Output the (X, Y) coordinate of the center of the cell containing the given text.  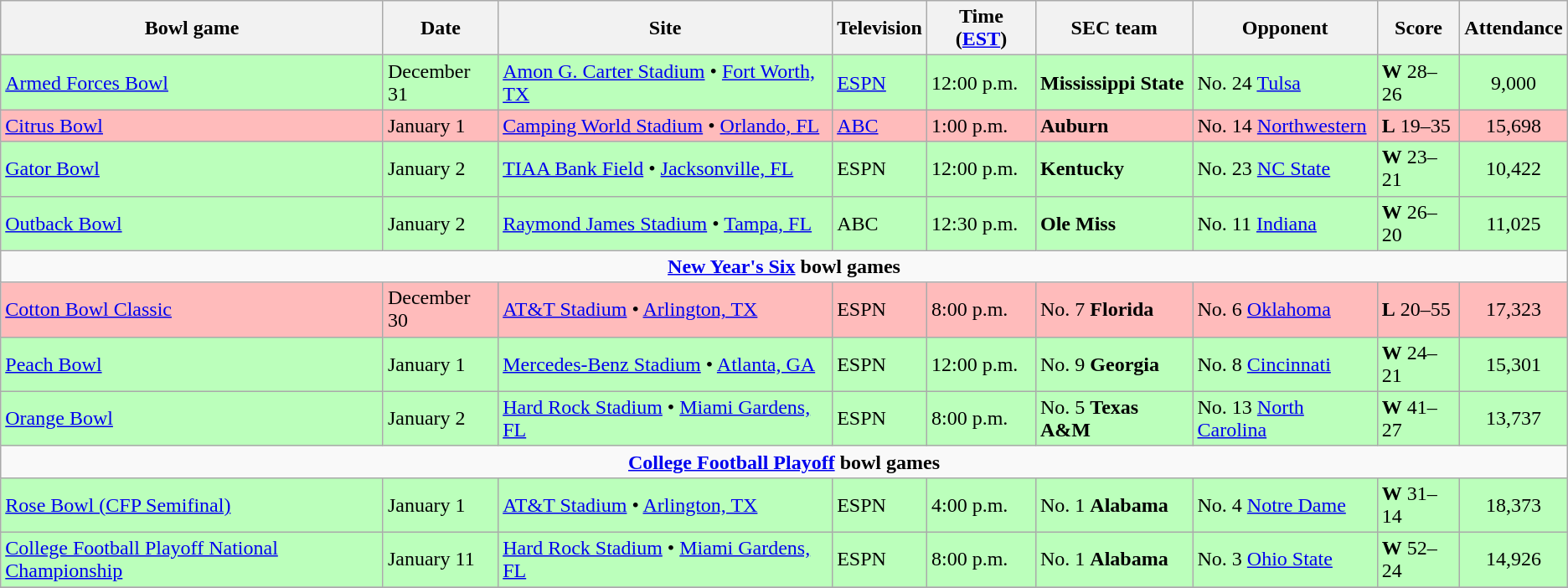
W 26–20 (1418, 223)
No. 14 Northwestern (1285, 126)
15,698 (1514, 126)
Date (441, 28)
9,000 (1514, 82)
Raymond James Stadium • Tampa, FL (665, 223)
Orange Bowl (193, 419)
Peach Bowl (193, 364)
Attendance (1514, 28)
L 20–55 (1418, 310)
L 19–35 (1418, 126)
11,025 (1514, 223)
12:30 p.m. (981, 223)
No. 5 Texas A&M (1114, 419)
W 31–14 (1418, 504)
No. 8 Cincinnati (1285, 364)
December 31 (441, 82)
W 28–26 (1418, 82)
W 52–24 (1418, 560)
No. 3 Ohio State (1285, 560)
Amon G. Carter Stadium • Fort Worth, TX (665, 82)
Armed Forces Bowl (193, 82)
Outback Bowl (193, 223)
No. 24 Tulsa (1285, 82)
College Football Playoff National Championship (193, 560)
W 41–27 (1418, 419)
4:00 p.m. (981, 504)
W 23–21 (1418, 169)
W 24–21 (1418, 364)
TIAA Bank Field • Jacksonville, FL (665, 169)
No. 9 Georgia (1114, 364)
No. 13 North Carolina (1285, 419)
Auburn (1114, 126)
Rose Bowl (CFP Semifinal) (193, 504)
No. 6 Oklahoma (1285, 310)
13,737 (1514, 419)
Gator Bowl (193, 169)
College Football Playoff bowl games (784, 462)
December 30 (441, 310)
Cotton Bowl Classic (193, 310)
Site (665, 28)
10,422 (1514, 169)
Mississippi State (1114, 82)
Opponent (1285, 28)
Citrus Bowl (193, 126)
17,323 (1514, 310)
Time (EST) (981, 28)
SEC team (1114, 28)
No. 11 Indiana (1285, 223)
No. 7 Florida (1114, 310)
Mercedes-Benz Stadium • Atlanta, GA (665, 364)
14,926 (1514, 560)
New Year's Six bowl games (784, 266)
18,373 (1514, 504)
Television (879, 28)
No. 23 NC State (1285, 169)
January 11 (441, 560)
Ole Miss (1114, 223)
Kentucky (1114, 169)
1:00 p.m. (981, 126)
15,301 (1514, 364)
Bowl game (193, 28)
Camping World Stadium • Orlando, FL (665, 126)
Score (1418, 28)
No. 4 Notre Dame (1285, 504)
